Return the (x, y) coordinate for the center point of the cell that contains the specified text.  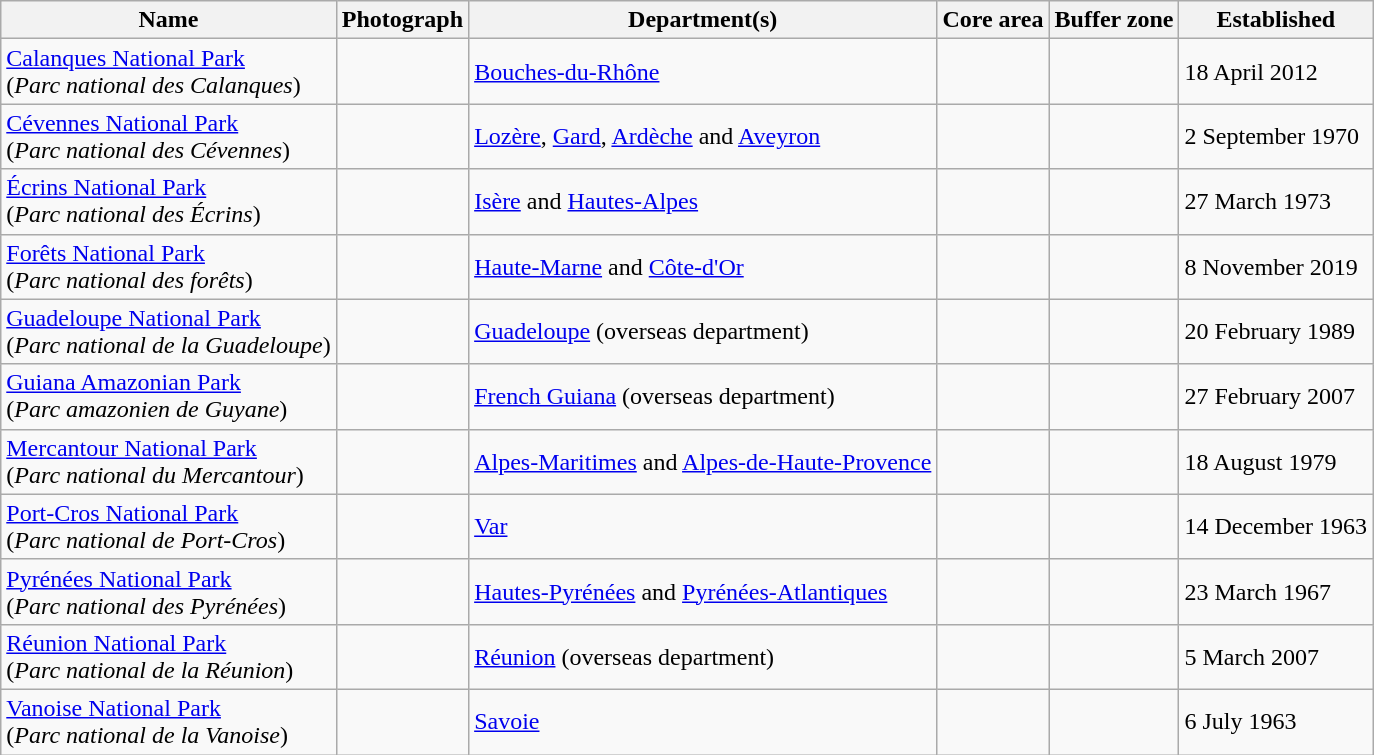
5 March 2007 (1276, 656)
Guadeloupe (overseas department) (703, 332)
2 September 1970 (1276, 136)
Photograph (402, 20)
Écrins National Park(Parc national des Écrins) (168, 202)
Alpes-Maritimes and Alpes-de-Haute-Provence (703, 462)
18 April 2012 (1276, 72)
Bouches-du-Rhône (703, 72)
20 February 1989 (1276, 332)
Buffer zone (1114, 20)
Haute-Marne and Côte-d'Or (703, 266)
Guiana Amazonian Park(Parc amazonien de Guyane) (168, 396)
Port-Cros National Park(Parc national de Port-Cros) (168, 526)
27 March 1973 (1276, 202)
23 March 1967 (1276, 592)
6 July 1963 (1276, 722)
Calanques National Park(Parc national des Calanques) (168, 72)
27 February 2007 (1276, 396)
Cévennes National Park(Parc national des Cévennes) (168, 136)
18 August 1979 (1276, 462)
Forêts National Park(Parc national des forêts) (168, 266)
Isère and Hautes-Alpes (703, 202)
14 December 1963 (1276, 526)
Core area (993, 20)
Pyrénées National Park(Parc national des Pyrénées) (168, 592)
Savoie (703, 722)
Hautes-Pyrénées and Pyrénées-Atlantiques (703, 592)
Lozère, Gard, Ardèche and Aveyron (703, 136)
Réunion National Park(Parc national de la Réunion) (168, 656)
Mercantour National Park(Parc national du Mercantour) (168, 462)
Department(s) (703, 20)
Guadeloupe National Park(Parc national de la Guadeloupe) (168, 332)
Var (703, 526)
Vanoise National Park(Parc national de la Vanoise) (168, 722)
Name (168, 20)
Established (1276, 20)
8 November 2019 (1276, 266)
Réunion (overseas department) (703, 656)
French Guiana (overseas department) (703, 396)
